Provide the [X, Y] coordinate of the cell's center where the given text is located.  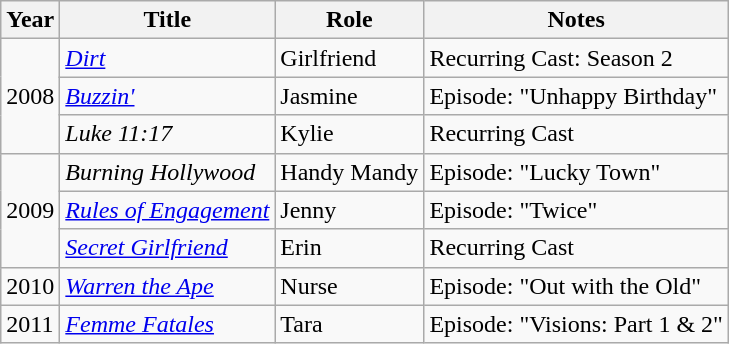
Kylie [350, 134]
2008 [30, 96]
Femme Fatales [168, 324]
Burning Hollywood [168, 172]
Tara [350, 324]
Buzzin' [168, 96]
Year [30, 20]
Warren the Ape [168, 286]
Erin [350, 248]
Episode: "Visions: Part 1 & 2" [576, 324]
Role [350, 20]
Jasmine [350, 96]
Dirt [168, 58]
2010 [30, 286]
Nurse [350, 286]
Secret Girlfriend [168, 248]
Recurring Cast: Season 2 [576, 58]
Handy Mandy [350, 172]
Episode: "Unhappy Birthday" [576, 96]
Jenny [350, 210]
Rules of Engagement [168, 210]
Notes [576, 20]
2009 [30, 210]
Title [168, 20]
Episode: "Out with the Old" [576, 286]
Episode: "Twice" [576, 210]
2011 [30, 324]
Luke 11:17 [168, 134]
Girlfriend [350, 58]
Episode: "Lucky Town" [576, 172]
